Pinpoint the cell where the given text exists, returning its [x, y] midpoint coordinate. 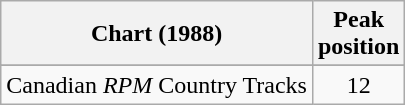
Peakposition [358, 34]
12 [358, 85]
Chart (1988) [157, 34]
Canadian RPM Country Tracks [157, 85]
